Return (X, Y) of the center of cell containing provided text 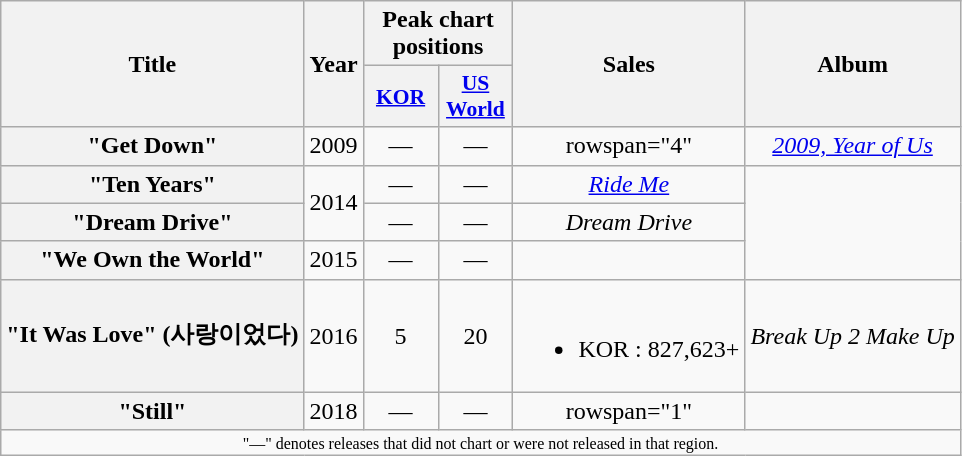
Ride Me (629, 184)
"Still" (152, 411)
"Dream Drive" (152, 222)
20 (476, 336)
Year (334, 64)
2014 (334, 203)
Peak chartpositions (438, 34)
"We Own the World" (152, 260)
"Get Down" (152, 146)
USWorld (476, 96)
KOR : 827,623+ (629, 336)
Break Up 2 Make Up (852, 336)
5 (400, 336)
2009, Year of Us (852, 146)
rowspan="4" (629, 146)
2015 (334, 260)
Title (152, 64)
rowspan="1" (629, 411)
KOR (400, 96)
"Ten Years" (152, 184)
"—" denotes releases that did not chart or were not released in that region. (481, 442)
Album (852, 64)
2016 (334, 336)
2009 (334, 146)
"It Was Love" (사랑이었다) (152, 336)
2018 (334, 411)
Dream Drive (629, 222)
Sales (629, 64)
